Return the (x, y) coordinate for the center point of the cell that contains the specified text.  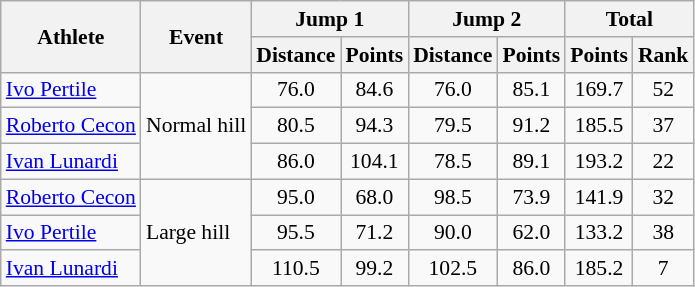
Rank (664, 55)
95.5 (296, 233)
Large hill (196, 232)
73.9 (531, 197)
98.5 (452, 197)
84.6 (374, 90)
141.9 (599, 197)
Normal hill (196, 126)
62.0 (531, 233)
89.1 (531, 162)
80.5 (296, 126)
185.2 (599, 269)
Jump 1 (330, 19)
Jump 2 (486, 19)
7 (664, 269)
95.0 (296, 197)
169.7 (599, 90)
22 (664, 162)
71.2 (374, 233)
68.0 (374, 197)
104.1 (374, 162)
102.5 (452, 269)
133.2 (599, 233)
94.3 (374, 126)
90.0 (452, 233)
99.2 (374, 269)
79.5 (452, 126)
37 (664, 126)
193.2 (599, 162)
32 (664, 197)
185.5 (599, 126)
Athlete (71, 36)
Total (629, 19)
85.1 (531, 90)
91.2 (531, 126)
110.5 (296, 269)
38 (664, 233)
Event (196, 36)
52 (664, 90)
78.5 (452, 162)
